Locate the cell with the specified text and output its [x, y] center coordinate. 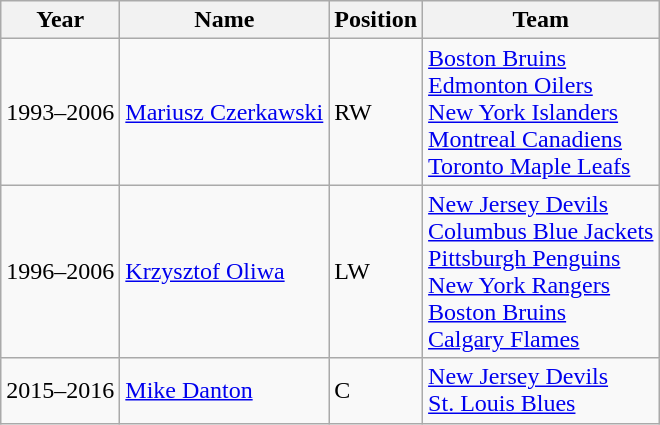
Position [376, 20]
Team [541, 20]
Year [60, 20]
Krzysztof Oliwa [224, 272]
RW [376, 112]
New Jersey Devils St. Louis Blues [541, 390]
1996–2006 [60, 272]
New Jersey Devils Columbus Blue Jackets Pittsburgh Penguins New York Rangers Boston Bruins Calgary Flames [541, 272]
Mariusz Czerkawski [224, 112]
2015–2016 [60, 390]
Boston Bruins Edmonton Oilers New York Islanders Montreal Canadiens Toronto Maple Leafs [541, 112]
C [376, 390]
1993–2006 [60, 112]
Name [224, 20]
Mike Danton [224, 390]
LW [376, 272]
